Capture the cell that displays the provided text and extract its [X, Y] central coordinate. 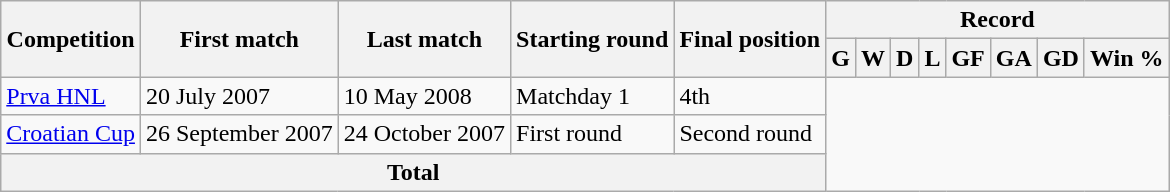
W [872, 58]
Win % [1126, 58]
24 October 2007 [424, 134]
GD [1060, 58]
GF [968, 58]
Record [998, 20]
Total [414, 172]
Croatian Cup [71, 134]
Matchday 1 [592, 96]
10 May 2008 [424, 96]
20 July 2007 [239, 96]
Competition [71, 39]
First match [239, 39]
26 September 2007 [239, 134]
4th [750, 96]
Final position [750, 39]
First round [592, 134]
Starting round [592, 39]
GA [1014, 58]
Second round [750, 134]
L [932, 58]
Last match [424, 39]
Prva HNL [71, 96]
G [841, 58]
D [904, 58]
